Extract the (X, Y) coordinate from the center of the cell holding the provided text.  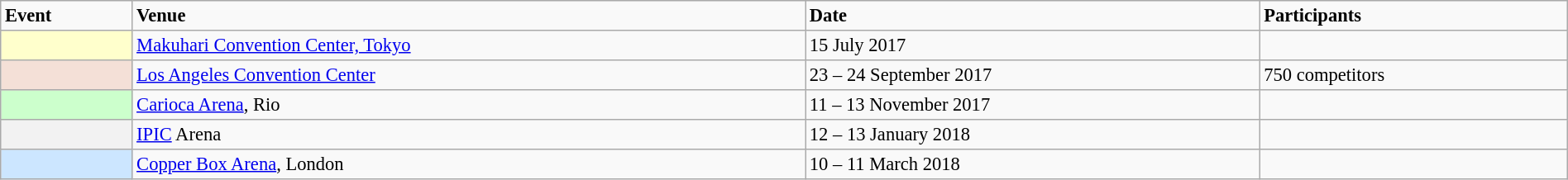
Los Angeles Convention Center (469, 75)
Event (66, 16)
23 – 24 September 2017 (1032, 75)
Carioca Arena, Rio (469, 105)
Makuhari Convention Center, Tokyo (469, 45)
10 – 11 March 2018 (1032, 164)
IPIC Arena (469, 135)
12 – 13 January 2018 (1032, 135)
Participants (1413, 16)
Venue (469, 16)
Copper Box Arena, London (469, 164)
Date (1032, 16)
11 – 13 November 2017 (1032, 105)
15 July 2017 (1032, 45)
750 competitors (1413, 75)
